Return the [X, Y] coordinate for the center point of the cell that contains the specified text.  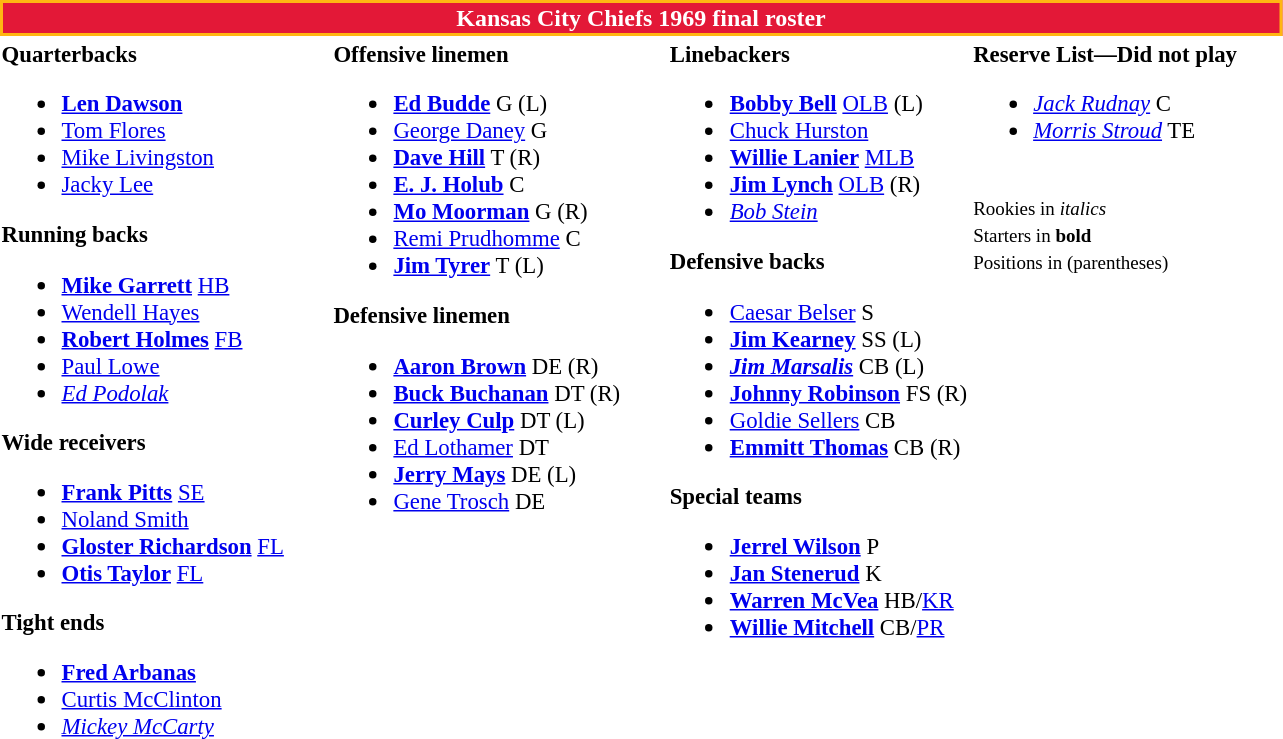
Kansas City Chiefs 1969 final roster [641, 18]
